Identify which cell holds the provided text, then report its (x, y) central coordinate. 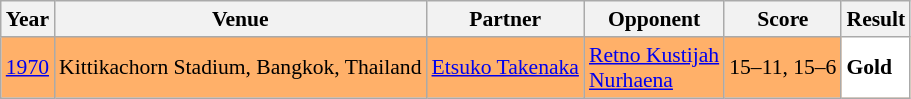
1970 (28, 68)
Gold (876, 68)
Retno Kustijah Nurhaena (654, 68)
Partner (504, 19)
Opponent (654, 19)
Score (782, 19)
Result (876, 19)
Year (28, 19)
Etsuko Takenaka (504, 68)
Kittikachorn Stadium, Bangkok, Thailand (240, 68)
15–11, 15–6 (782, 68)
Venue (240, 19)
